Return [x, y] of the center of cell containing provided text 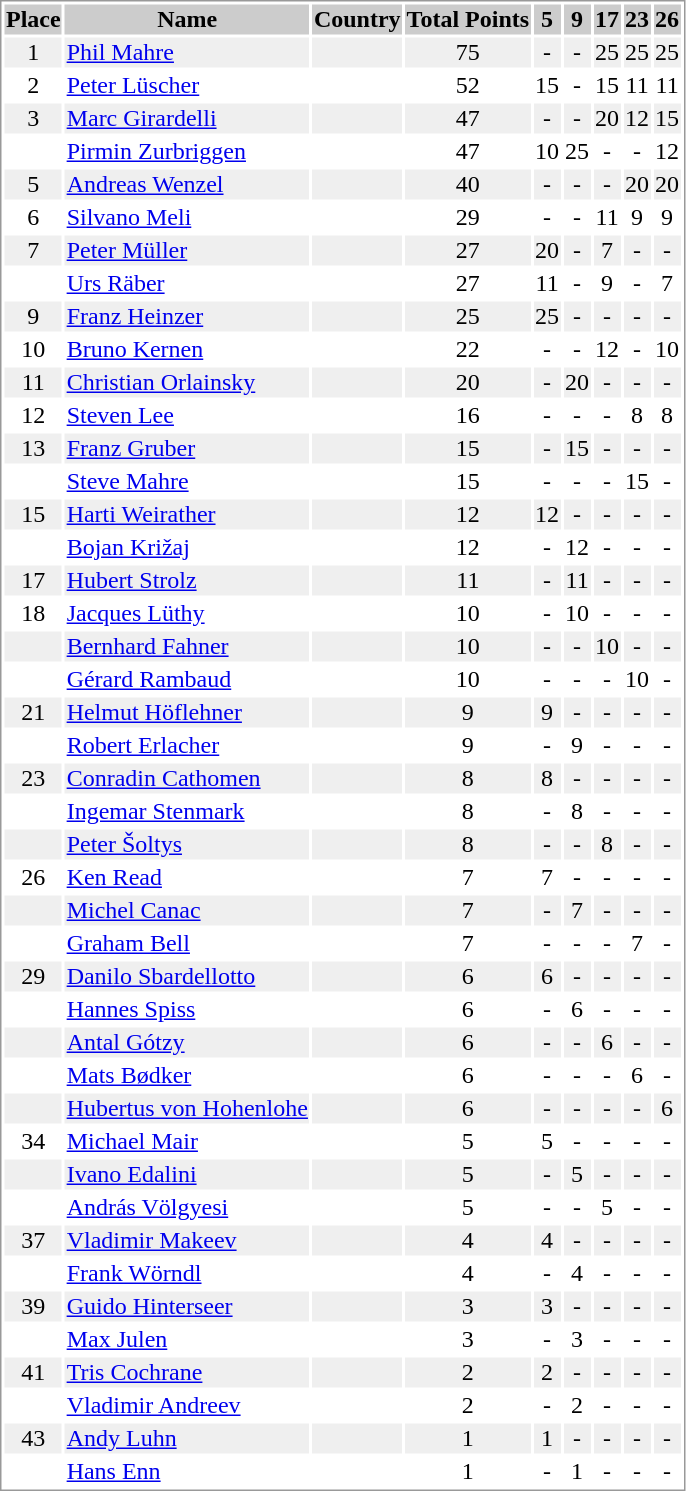
43 [33, 1439]
Michael Mair [187, 1141]
Vladimir Andreev [187, 1405]
Phil Mahre [187, 53]
Steve Mahre [187, 481]
Jacques Lüthy [187, 613]
Tris Cochrane [187, 1373]
Ivano Edalini [187, 1175]
Gérard Rambaud [187, 679]
Antal Gótzy [187, 1043]
Peter Müller [187, 251]
Steven Lee [187, 415]
16 [468, 415]
Franz Gruber [187, 449]
Total Points [468, 19]
37 [33, 1241]
Marc Girardelli [187, 119]
Frank Wörndl [187, 1273]
Hubert Strolz [187, 581]
Pirmin Zurbriggen [187, 151]
52 [468, 85]
21 [33, 713]
13 [33, 449]
Helmut Höflehner [187, 713]
34 [33, 1141]
Urs Räber [187, 283]
Franz Heinzer [187, 317]
41 [33, 1373]
Andy Luhn [187, 1439]
Guido Hinterseer [187, 1307]
Peter Lüscher [187, 85]
Robert Erlacher [187, 745]
Ingemar Stenmark [187, 811]
Bruno Kernen [187, 349]
Max Julen [187, 1339]
40 [468, 185]
Christian Orlainsky [187, 383]
Hans Enn [187, 1471]
Danilo Sbardellotto [187, 977]
Bojan Križaj [187, 547]
Harti Weirather [187, 515]
Ken Read [187, 877]
Vladimir Makeev [187, 1241]
Mats Bødker [187, 1075]
Name [187, 19]
Michel Canac [187, 911]
Andreas Wenzel [187, 185]
Graham Bell [187, 943]
Conradin Cathomen [187, 779]
Hubertus von Hohenlohe [187, 1109]
75 [468, 53]
Bernhard Fahner [187, 647]
András Völgyesi [187, 1207]
Silvano Meli [187, 217]
39 [33, 1307]
Peter Šoltys [187, 845]
Country [357, 19]
18 [33, 613]
Place [33, 19]
Hannes Spiss [187, 1009]
22 [468, 349]
